Pinpoint the cell where the given text exists, returning its [x, y] midpoint coordinate. 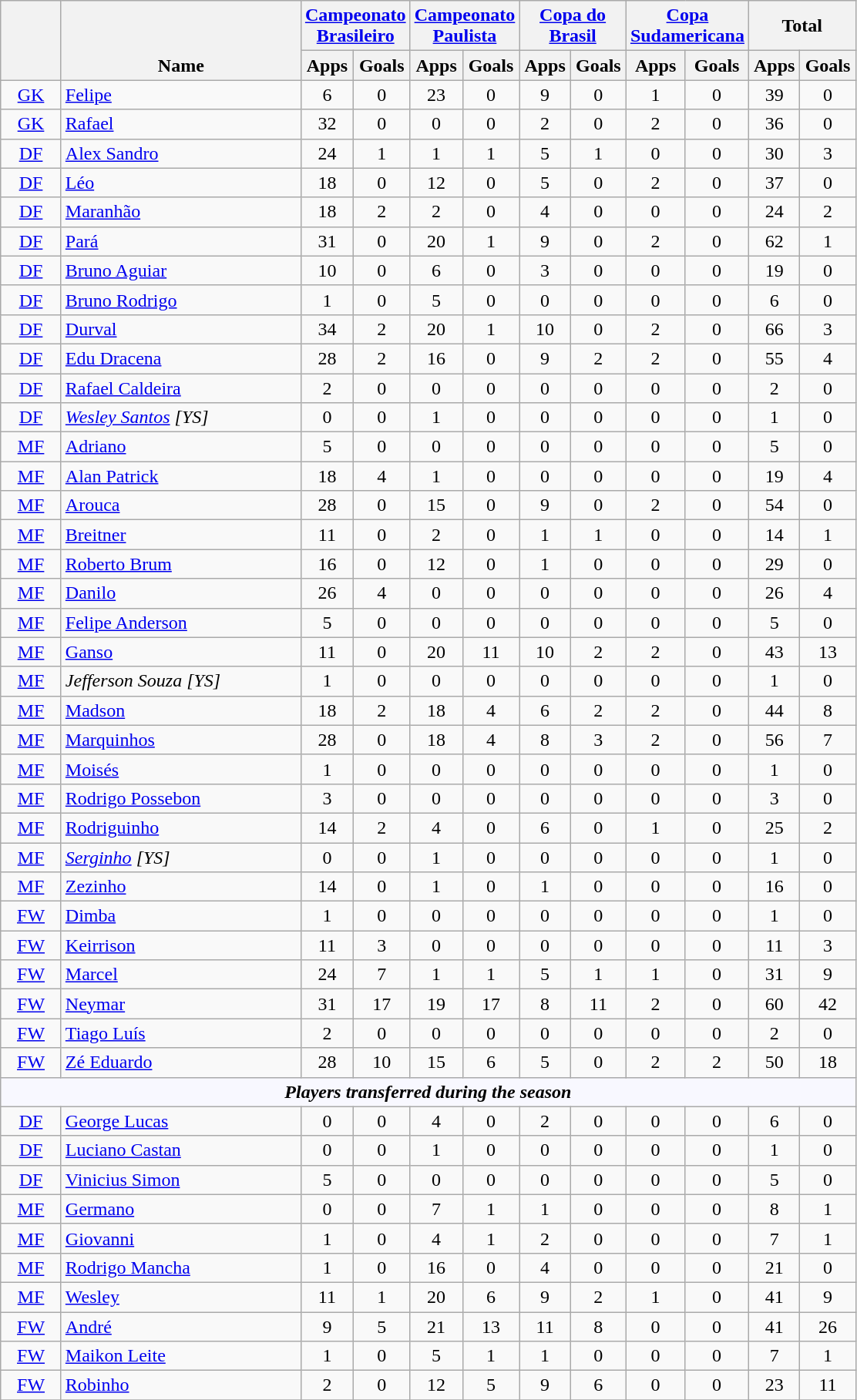
Rafael Caldeira [180, 388]
Campeonato Paulista [465, 26]
Germano [180, 1209]
60 [774, 1004]
34 [327, 329]
Moisés [180, 769]
George Lucas [180, 1121]
Durval [180, 329]
Danilo [180, 593]
Luciano Castan [180, 1150]
Edu Dracena [180, 358]
Vinicius Simon [180, 1180]
66 [774, 329]
Bruno Aguiar [180, 270]
62 [774, 241]
Ganso [180, 652]
Tiago Luís [180, 1033]
Rodriguinho [180, 828]
Zé Eduardo [180, 1063]
Marquinhos [180, 740]
Giovanni [180, 1238]
Players transferred during the season [428, 1092]
Robinho [180, 1385]
Maikon Leite [180, 1356]
Roberto Brum [180, 564]
Name [180, 40]
36 [774, 124]
Maranhão [180, 212]
Campeonato Brasileiro [355, 26]
42 [828, 1004]
Wesley [180, 1297]
Serginho [YS] [180, 858]
Dimba [180, 916]
Rodrigo Mancha [180, 1267]
Neymar [180, 1004]
32 [327, 124]
Zezinho [180, 887]
44 [774, 710]
Léo [180, 183]
Arouca [180, 505]
30 [774, 153]
55 [774, 358]
Rodrigo Possebon [180, 798]
Keirrison [180, 945]
50 [774, 1063]
Felipe Anderson [180, 623]
Breitner [180, 535]
39 [774, 95]
56 [774, 740]
Marcel [180, 975]
37 [774, 183]
43 [774, 652]
Rafael [180, 124]
Pará [180, 241]
Alex Sandro [180, 153]
Jefferson Souza [YS] [180, 681]
Total [802, 26]
Wesley Santos [YS] [180, 418]
Copa Sudamericana [687, 26]
29 [774, 564]
Madson [180, 710]
Bruno Rodrigo [180, 300]
54 [774, 505]
Felipe [180, 95]
25 [774, 828]
Copa do Brasil [573, 26]
Adriano [180, 447]
Alan Patrick [180, 476]
André [180, 1326]
